Return the (X, Y) coordinate for the center point of the cell that contains the specified text.  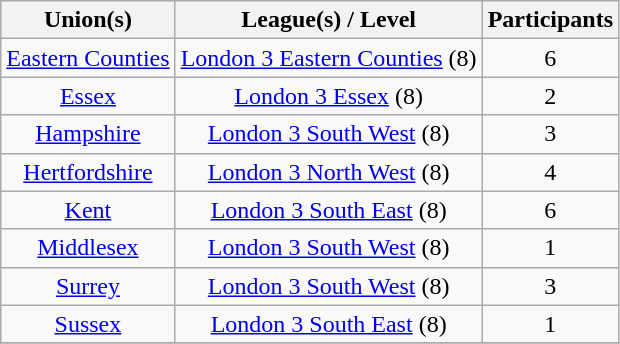
Hertfordshire (88, 172)
Kent (88, 210)
Hampshire (88, 134)
London 3 Eastern Counties (8) (328, 58)
Eastern Counties (88, 58)
Participants (550, 20)
Sussex (88, 324)
Essex (88, 96)
London 3 North West (8) (328, 172)
2 (550, 96)
Middlesex (88, 248)
Surrey (88, 286)
London 3 Essex (8) (328, 96)
4 (550, 172)
League(s) / Level (328, 20)
Union(s) (88, 20)
